From the cell containing the given text, extract its center point as (X, Y) coordinate. 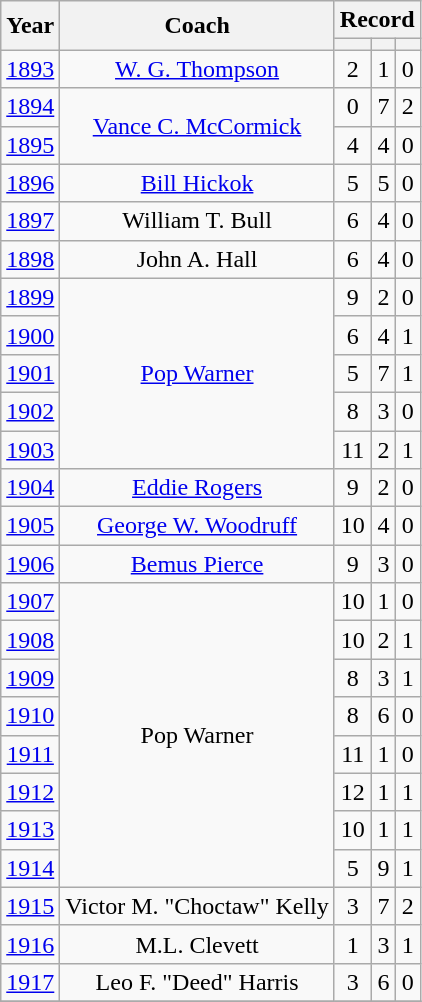
1898 (30, 259)
W. G. Thompson (197, 69)
Leo F. "Deed" Harris (197, 982)
1914 (30, 868)
Year (30, 26)
Record (377, 20)
1906 (30, 564)
George W. Woodruff (197, 526)
1917 (30, 982)
William T. Bull (197, 221)
12 (352, 792)
1908 (30, 640)
1913 (30, 830)
1910 (30, 716)
1905 (30, 526)
1911 (30, 754)
1895 (30, 145)
1907 (30, 602)
1916 (30, 944)
1894 (30, 107)
1901 (30, 373)
M.L. Clevett (197, 944)
Bemus Pierce (197, 564)
1912 (30, 792)
1899 (30, 297)
1902 (30, 411)
1896 (30, 183)
Eddie Rogers (197, 488)
1909 (30, 678)
1903 (30, 449)
Coach (197, 26)
Vance C. McCormick (197, 126)
1897 (30, 221)
Victor M. "Choctaw" Kelly (197, 906)
1904 (30, 488)
1893 (30, 69)
Bill Hickok (197, 183)
1915 (30, 906)
1900 (30, 335)
John A. Hall (197, 259)
